Identify which cell holds the provided text, then report its (x, y) central coordinate. 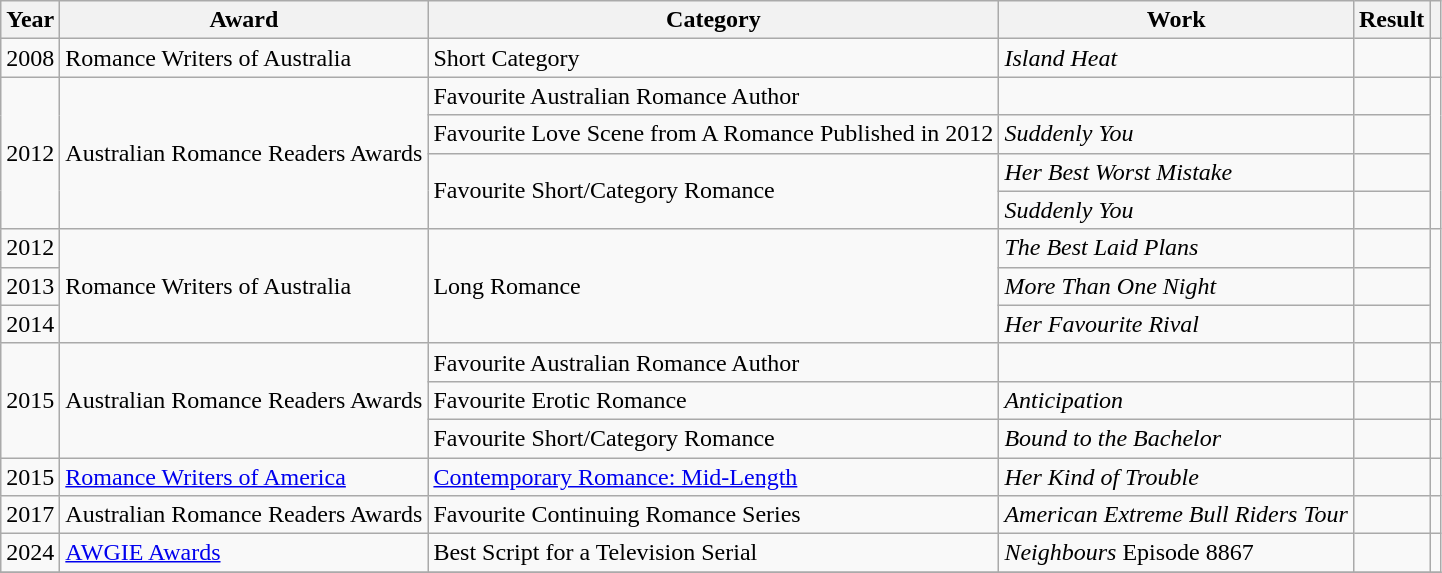
Favourite Love Scene from A Romance Published in 2012 (714, 134)
Her Favourite Rival (1176, 324)
2013 (30, 286)
Category (714, 20)
Bound to the Bachelor (1176, 438)
2008 (30, 58)
Contemporary Romance: Mid-Length (714, 477)
Island Heat (1176, 58)
2024 (30, 553)
Romance Writers of America (244, 477)
Short Category (714, 58)
2014 (30, 324)
American Extreme Bull Riders Tour (1176, 515)
Award (244, 20)
Favourite Continuing Romance Series (714, 515)
Year (30, 20)
Result (1391, 20)
Her Best Worst Mistake (1176, 172)
Neighbours Episode 8867 (1176, 553)
Favourite Erotic Romance (714, 400)
2017 (30, 515)
Long Romance (714, 286)
Best Script for a Television Serial (714, 553)
AWGIE Awards (244, 553)
Anticipation (1176, 400)
Work (1176, 20)
Her Kind of Trouble (1176, 477)
The Best Laid Plans (1176, 248)
More Than One Night (1176, 286)
